Determine the [x, y] coordinate at the center of the cell enclosing the given text.  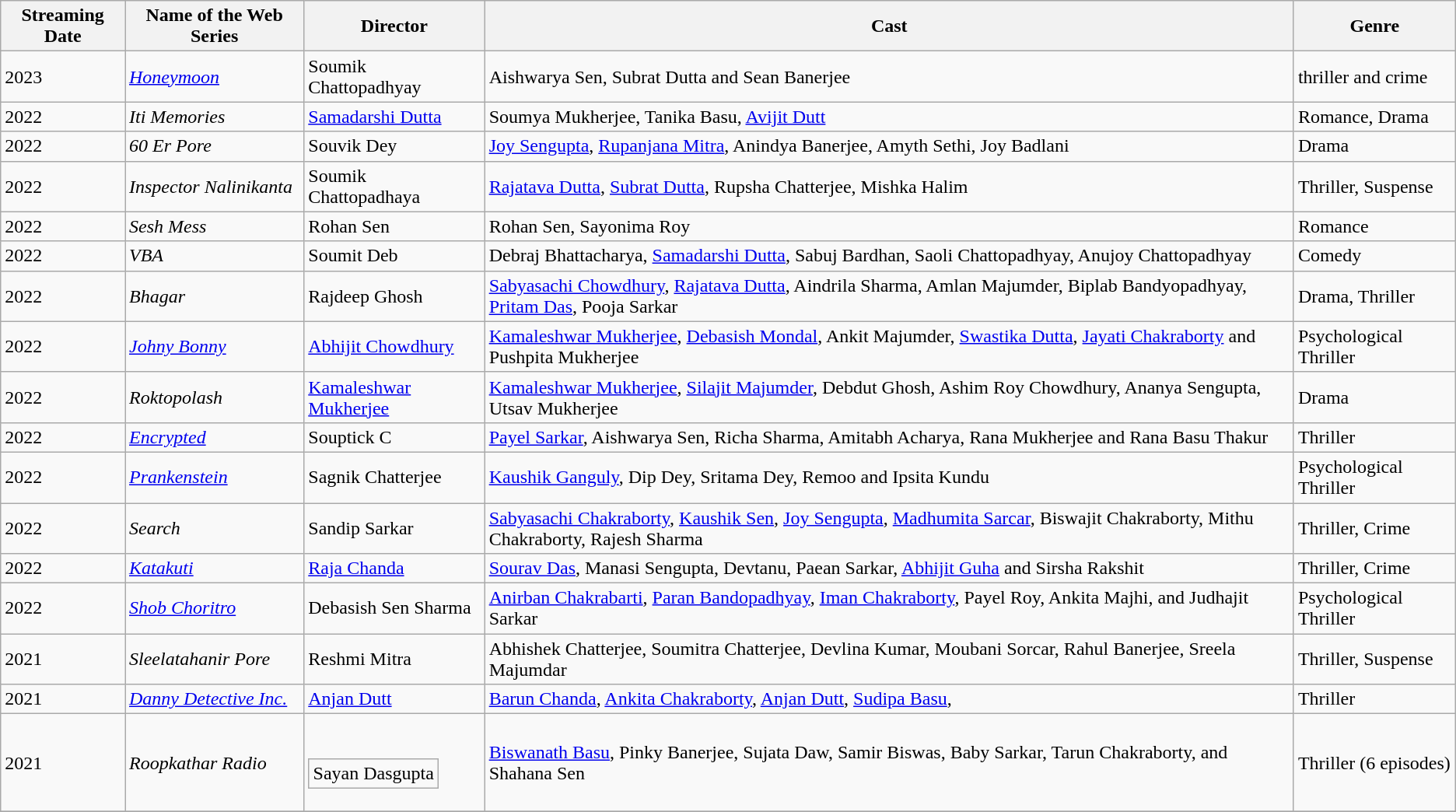
Inspector Nalinikanta [214, 187]
Souvik Dey [394, 146]
Rajatava Dutta, Subrat Dutta, Rupsha Chatterjee, Mishka Halim [889, 187]
Anjan Dutt [394, 699]
Debasish Sen Sharma [394, 608]
Cast [889, 26]
Sandip Sarkar [394, 527]
Drama, Thriller [1374, 296]
Abhijit Chowdhury [394, 347]
Sabyasachi Chakraborty, Kaushik Sen, Joy Sengupta, Madhumita Sarcar, Biswajit Chakraborty, Mithu Chakraborty, Rajesh Sharma [889, 527]
Shob Choritro [214, 608]
Iti Memories [214, 117]
Sourav Das, Manasi Sengupta, Devtanu, Paean Sarkar, Abhijit Guha and Sirsha Rakshit [889, 569]
Streaming Date [63, 26]
Romance, Drama [1374, 117]
Romance [1374, 226]
Thriller (6 episodes) [1374, 763]
Bhagar [214, 296]
Biswanath Basu, Pinky Banerjee, Sujata Daw, Samir Biswas, Baby Sarkar, Tarun Chakraborty, and Shahana Sen [889, 763]
Encrypted [214, 437]
Sabyasachi Chowdhury, Rajatava Dutta, Aindrila Sharma, Amlan Majumder, Biplab Bandyopadhyay, Pritam Das, Pooja Sarkar [889, 296]
Johny Bonny [214, 347]
Director [394, 26]
Soumik Chattopadhyay [394, 76]
VBA [214, 256]
Kamaleshwar Mukherjee [394, 397]
Roktopolash [214, 397]
Soumya Mukherjee, Tanika Basu, Avijit Dutt [889, 117]
Comedy [1374, 256]
Katakuti [214, 569]
Rohan Sen, Sayonima Roy [889, 226]
Rohan Sen [394, 226]
Anirban Chakrabarti, Paran Bandopadhyay, Iman Chakraborty, Payel Roy, Ankita Majhi, and Judhajit Sarkar [889, 608]
Soumik Chattopadhaya [394, 187]
Aishwarya Sen, Subrat Dutta and Sean Banerjee [889, 76]
2023 [63, 76]
Souptick C [394, 437]
Danny Detective Inc. [214, 699]
thriller and crime [1374, 76]
Sleelatahanir Pore [214, 660]
Search [214, 527]
Honeymoon [214, 76]
Barun Chanda, Ankita Chakraborty, Anjan Dutt, Sudipa Basu, [889, 699]
60 Er Pore [214, 146]
Name of the Web Series [214, 26]
Kamaleshwar Mukherjee, Silajit Majumder, Debdut Ghosh, Ashim Roy Chowdhury, Ananya Sengupta, Utsav Mukherjee [889, 397]
Debraj Bhattacharya, Samadarshi Dutta, Sabuj Bardhan, Saoli Chattopadhyay, Anujoy Chattopadhyay [889, 256]
Reshmi Mitra [394, 660]
Sesh Mess [214, 226]
Sagnik Chatterjee [394, 478]
Samadarshi Dutta [394, 117]
Kaushik Ganguly, Dip Dey, Sritama Dey, Remoo and Ipsita Kundu [889, 478]
Joy Sengupta, Rupanjana Mitra, Anindya Banerjee, Amyth Sethi, Joy Badlani [889, 146]
Soumit Deb [394, 256]
Payel Sarkar, Aishwarya Sen, Richa Sharma, Amitabh Acharya, Rana Mukherjee and Rana Basu Thakur [889, 437]
Genre [1374, 26]
Rajdeep Ghosh [394, 296]
Prankenstein [214, 478]
Kamaleshwar Mukherjee, Debasish Mondal, Ankit Majumder, Swastika Dutta, Jayati Chakraborty and Pushpita Mukherjee [889, 347]
Roopkathar Radio [214, 763]
Abhishek Chatterjee, Soumitra Chatterjee, Devlina Kumar, Moubani Sorcar, Rahul Banerjee, Sreela Majumdar [889, 660]
Raja Chanda [394, 569]
